Detect which cell encompasses the target text, then output its (x, y) center coordinate. 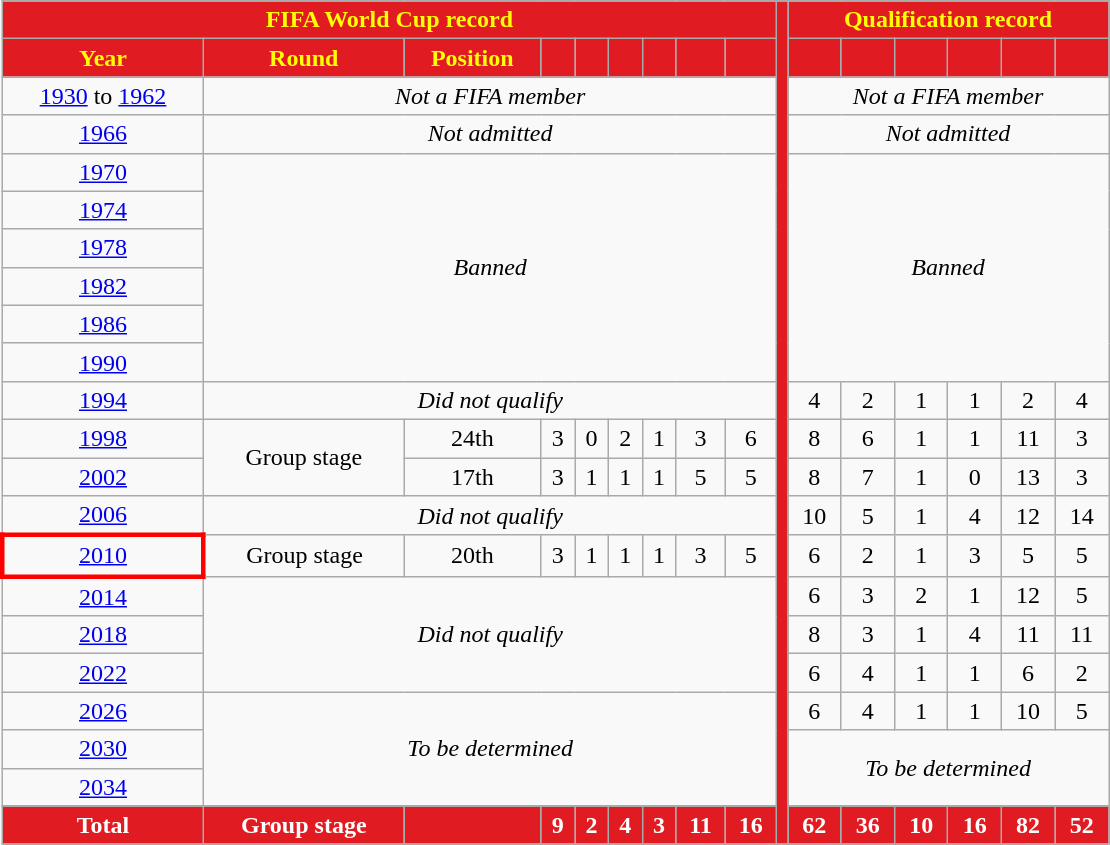
1970 (103, 172)
24th (472, 438)
9 (558, 825)
1990 (103, 362)
2014 (103, 596)
Year (103, 58)
2018 (103, 635)
1994 (103, 400)
2006 (103, 516)
82 (1028, 825)
2002 (103, 477)
1966 (103, 134)
2010 (103, 556)
1998 (103, 438)
Total (103, 825)
20th (472, 556)
1986 (103, 324)
2030 (103, 749)
Qualification record (948, 20)
1930 to 1962 (103, 96)
52 (1082, 825)
FIFA World Cup record (389, 20)
1978 (103, 248)
14 (1082, 516)
62 (814, 825)
36 (868, 825)
7 (868, 477)
17th (472, 477)
13 (1028, 477)
2022 (103, 673)
2034 (103, 787)
Round (304, 58)
1974 (103, 210)
Position (472, 58)
2026 (103, 711)
1982 (103, 286)
